For the text-containing cell, return its midpoint in [X, Y] coordinate format. 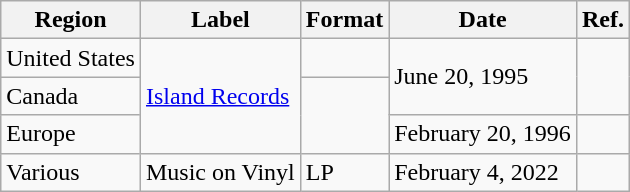
Date [483, 20]
Label [220, 20]
February 4, 2022 [483, 172]
Various [71, 172]
Region [71, 20]
Format [344, 20]
United States [71, 58]
Canada [71, 96]
Island Records [220, 96]
Ref. [602, 20]
LP [344, 172]
February 20, 1996 [483, 134]
Music on Vinyl [220, 172]
Europe [71, 134]
June 20, 1995 [483, 77]
